Scan for the cell matching the given text and deliver its [x, y] coordinate at center. 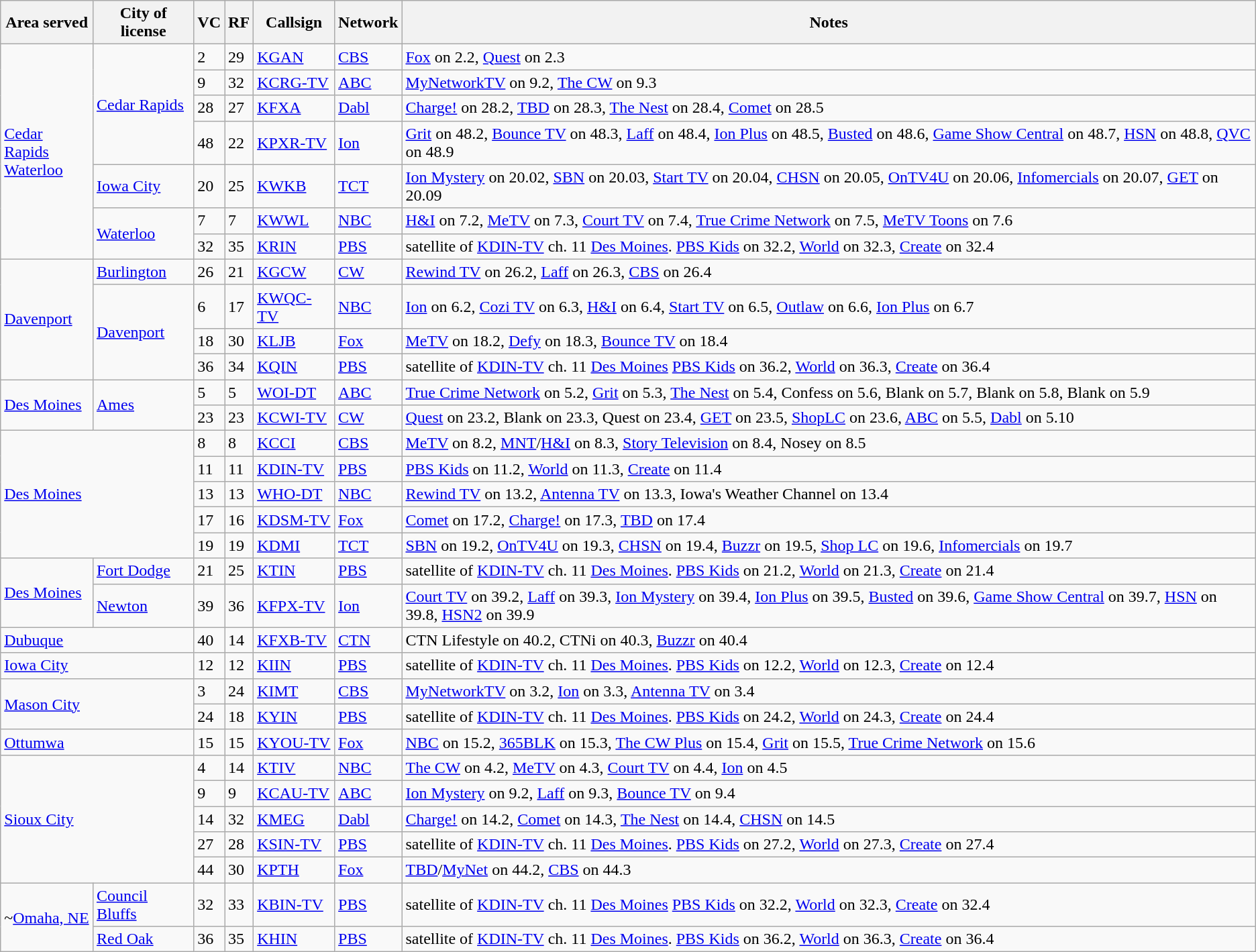
MyNetworkTV on 9.2, The CW on 9.3 [829, 83]
39 [209, 605]
4 [209, 768]
KSIN-TV [294, 845]
satellite of KDIN-TV ch. 11 Des Moines. PBS Kids on 32.2, World on 32.3, Create on 32.4 [829, 246]
satellite of KDIN-TV ch. 11 Des Moines. PBS Kids on 36.2, World on 36.3, Create on 36.4 [829, 939]
16 [239, 520]
Rewind TV on 26.2, Laff on 26.3, CBS on 26.4 [829, 272]
48 [209, 142]
Network [368, 23]
MeTV on 18.2, Defy on 18.3, Bounce TV on 18.4 [829, 341]
Red Oak [143, 939]
Charge! on 28.2, TBD on 28.3, The Nest on 28.4, Comet on 28.5 [829, 108]
WOI-DT [294, 392]
CTN [368, 640]
KTIN [294, 571]
Ottumwa [97, 742]
22 [239, 142]
KQIN [294, 366]
26 [209, 272]
KCAU-TV [294, 793]
KDIN-TV [294, 469]
True Crime Network on 5.2, Grit on 5.3, The Nest on 5.4, Confess on 5.6, Blank on 5.7, Blank on 5.8, Blank on 5.9 [829, 392]
satellite of KDIN-TV ch. 11 Des Moines PBS Kids on 36.2, World on 36.3, Create on 36.4 [829, 366]
KPTH [294, 870]
6 [209, 306]
satellite of KDIN-TV ch. 11 Des Moines. PBS Kids on 27.2, World on 27.3, Create on 27.4 [829, 845]
KGCW [294, 272]
CTN Lifestyle on 40.2, CTNi on 40.3, Buzzr on 40.4 [829, 640]
Mason City [97, 704]
The CW on 4.2, MeTV on 4.3, Court TV on 4.4, Ion on 4.5 [829, 768]
Rewind TV on 13.2, Antenna TV on 13.3, Iowa's Weather Channel on 13.4 [829, 494]
City of license [143, 23]
satellite of KDIN-TV ch. 11 Des Moines. PBS Kids on 21.2, World on 21.3, Create on 21.4 [829, 571]
KPXR-TV [294, 142]
PBS Kids on 11.2, World on 11.3, Create on 11.4 [829, 469]
WHO-DT [294, 494]
Fox on 2.2, Quest on 2.3 [829, 57]
Cedar RapidsWaterloo [47, 152]
40 [209, 640]
satellite of KDIN-TV ch. 11 Des Moines. PBS Kids on 24.2, World on 24.3, Create on 24.4 [829, 717]
KWKB [294, 187]
KDMI [294, 545]
Ion Mystery on 9.2, Laff on 9.3, Bounce TV on 9.4 [829, 793]
RF [239, 23]
44 [209, 870]
Fort Dodge [143, 571]
KYOU-TV [294, 742]
Waterloo [143, 233]
2 [209, 57]
TBD/MyNet on 44.2, CBS on 44.3 [829, 870]
Callsign [294, 23]
Council Bluffs [143, 904]
KMEG [294, 819]
satellite of KDIN-TV ch. 11 Des Moines PBS Kids on 32.2, World on 32.3, Create on 32.4 [829, 904]
KTIV [294, 768]
34 [239, 366]
Ames [143, 405]
KYIN [294, 717]
MeTV on 8.2, MNT/H&I on 8.3, Story Television on 8.4, Nosey on 8.5 [829, 443]
Grit on 48.2, Bounce TV on 48.3, Laff on 48.4, Ion Plus on 48.5, Busted on 48.6, Game Show Central on 48.7, HSN on 48.8, QVC on 48.9 [829, 142]
KIIN [294, 666]
Ion on 6.2, Cozi TV on 6.3, H&I on 6.4, Start TV on 6.5, Outlaw on 6.6, Ion Plus on 6.7 [829, 306]
KDSM-TV [294, 520]
VC [209, 23]
KHIN [294, 939]
KCCI [294, 443]
KFPX-TV [294, 605]
Quest on 23.2, Blank on 23.3, Quest on 23.4, GET on 23.5, ShopLC on 23.6, ABC on 5.5, Dabl on 5.10 [829, 418]
SBN on 19.2, OnTV4U on 19.3, CHSN on 19.4, Buzzr on 19.5, Shop LC on 19.6, Infomercials on 19.7 [829, 545]
Burlington [143, 272]
KRIN [294, 246]
satellite of KDIN-TV ch. 11 Des Moines. PBS Kids on 12.2, World on 12.3, Create on 12.4 [829, 666]
Dubuque [97, 640]
KFXB-TV [294, 640]
Ion Mystery on 20.02, SBN on 20.03, Start TV on 20.04, CHSN on 20.05, OnTV4U on 20.06, Infomercials on 20.07, GET on 20.09 [829, 187]
29 [239, 57]
Notes [829, 23]
Newton [143, 605]
KFXA [294, 108]
20 [209, 187]
KLJB [294, 341]
MyNetworkTV on 3.2, Ion on 3.3, Antenna TV on 3.4 [829, 691]
Comet on 17.2, Charge! on 17.3, TBD on 17.4 [829, 520]
33 [239, 904]
KCWI-TV [294, 418]
H&I on 7.2, MeTV on 7.3, Court TV on 7.4, True Crime Network on 7.5, MeTV Toons on 7.6 [829, 221]
Cedar Rapids [143, 105]
KCRG-TV [294, 83]
KGAN [294, 57]
Area served [47, 23]
Charge! on 14.2, Comet on 14.3, The Nest on 14.4, CHSN on 14.5 [829, 819]
Court TV on 39.2, Laff on 39.3, Ion Mystery on 39.4, Ion Plus on 39.5, Busted on 39.6, Game Show Central on 39.7, HSN on 39.8, HSN2 on 39.9 [829, 605]
KWWL [294, 221]
~Omaha, NE [47, 918]
KIMT [294, 691]
KBIN-TV [294, 904]
KWQC-TV [294, 306]
3 [209, 691]
Sioux City [97, 818]
NBC on 15.2, 365BLK on 15.3, The CW Plus on 15.4, Grit on 15.5, True Crime Network on 15.6 [829, 742]
